Capture the cell that displays the provided text and extract its [x, y] central coordinate. 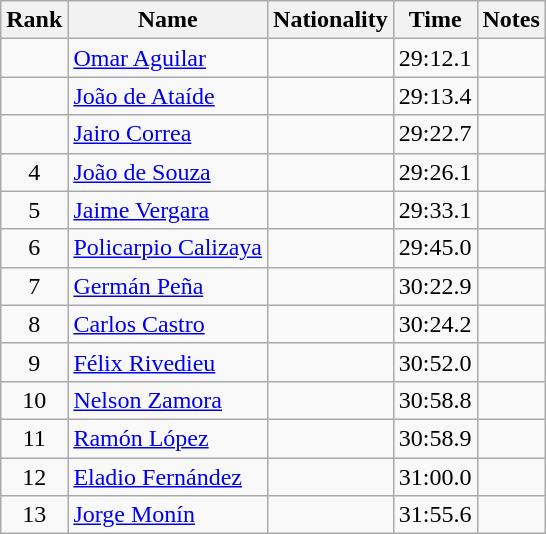
8 [34, 324]
30:22.9 [435, 286]
Jorge Monín [168, 515]
11 [34, 438]
Jairo Correa [168, 134]
9 [34, 362]
7 [34, 286]
Eladio Fernández [168, 477]
Germán Peña [168, 286]
Name [168, 20]
Notes [511, 20]
Nationality [331, 20]
29:13.4 [435, 96]
Ramón López [168, 438]
12 [34, 477]
29:22.7 [435, 134]
5 [34, 210]
Time [435, 20]
Rank [34, 20]
30:58.8 [435, 400]
6 [34, 248]
4 [34, 172]
Omar Aguilar [168, 58]
30:58.9 [435, 438]
Nelson Zamora [168, 400]
29:26.1 [435, 172]
29:12.1 [435, 58]
Policarpio Calizaya [168, 248]
30:24.2 [435, 324]
29:45.0 [435, 248]
29:33.1 [435, 210]
31:00.0 [435, 477]
Jaime Vergara [168, 210]
João de Ataíde [168, 96]
Félix Rivedieu [168, 362]
Carlos Castro [168, 324]
João de Souza [168, 172]
30:52.0 [435, 362]
10 [34, 400]
13 [34, 515]
31:55.6 [435, 515]
